Extract the (X, Y) coordinate from the center of the cell holding the provided text.  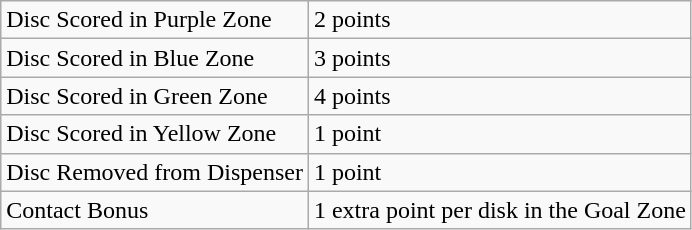
Disc Scored in Green Zone (155, 96)
Disc Scored in Yellow Zone (155, 134)
Contact Bonus (155, 210)
Disc Scored in Blue Zone (155, 58)
Disc Scored in Purple Zone (155, 20)
Disc Removed from Dispenser (155, 172)
4 points (500, 96)
2 points (500, 20)
1 extra point per disk in the Goal Zone (500, 210)
3 points (500, 58)
